Provide the (x, y) coordinate of the cell's center where the given text is located.  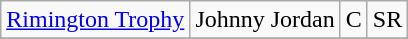
C (354, 20)
Johnny Jordan (265, 20)
Rimington Trophy (96, 20)
SR (387, 20)
